Capture the cell that displays the provided text and extract its [x, y] central coordinate. 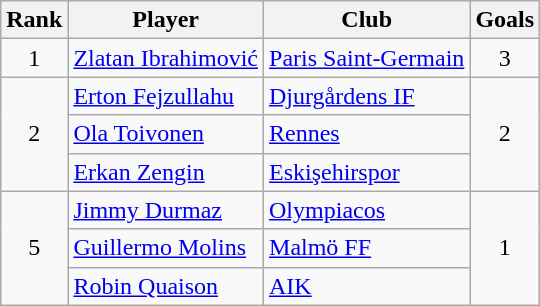
Club [367, 20]
Paris Saint-Germain [367, 58]
Malmö FF [367, 248]
Robin Quaison [166, 286]
Zlatan Ibrahimović [166, 58]
Erton Fejzullahu [166, 96]
Olympiacos [367, 210]
Guillermo Molins [166, 248]
Rennes [367, 134]
Erkan Zengin [166, 172]
Jimmy Durmaz [166, 210]
Eskişehirspor [367, 172]
Rank [34, 20]
Ola Toivonen [166, 134]
Player [166, 20]
Djurgårdens IF [367, 96]
AIK [367, 286]
5 [34, 248]
3 [505, 58]
Goals [505, 20]
